Detect which cell encompasses the target text, then output its [x, y] center coordinate. 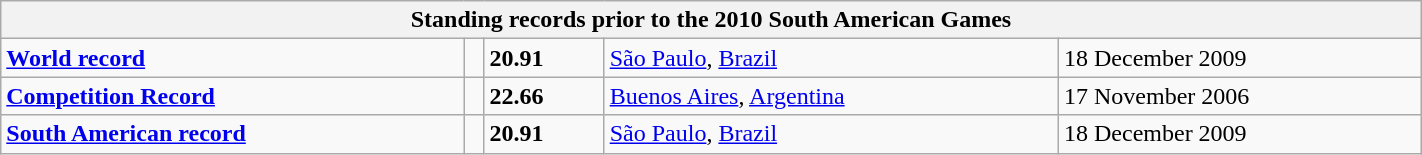
Competition Record [232, 96]
World record [232, 58]
Standing records prior to the 2010 South American Games [711, 20]
South American record [232, 134]
Buenos Aires, Argentina [831, 96]
22.66 [544, 96]
17 November 2006 [1240, 96]
